Provide the (x, y) coordinate of the cell's center where the given text is located.  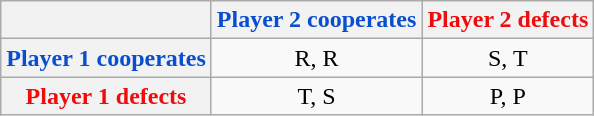
Player 2 cooperates (316, 20)
Player 2 defects (508, 20)
S, T (508, 58)
P, P (508, 96)
Player 1 defects (106, 96)
Player 1 cooperates (106, 58)
T, S (316, 96)
R, R (316, 58)
